Find where the given text appears and provide that cell's center as (X, Y) coordinate. 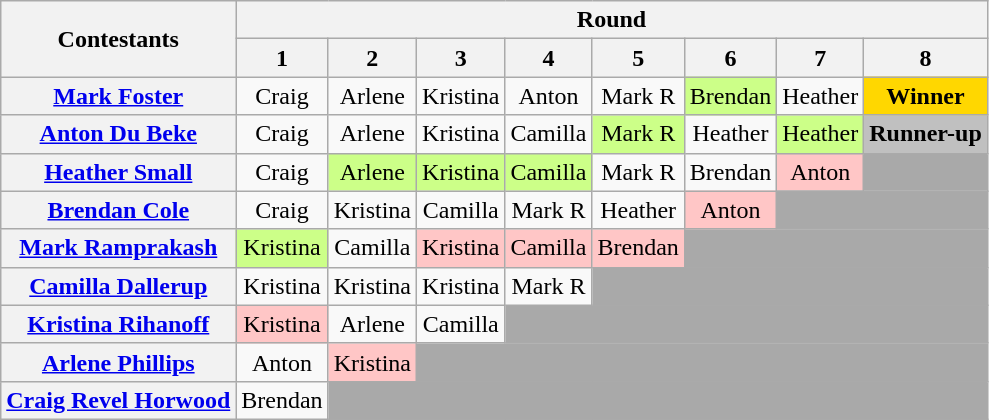
Arlene Phillips (118, 362)
2 (372, 58)
Kristina Rihanoff (118, 324)
Round (612, 20)
Mark Foster (118, 96)
6 (730, 58)
Heather Small (118, 172)
Runner-up (926, 134)
7 (820, 58)
Anton Du Beke (118, 134)
Camilla Dallerup (118, 286)
Mark Ramprakash (118, 248)
1 (282, 58)
3 (461, 58)
Craig Revel Horwood (118, 400)
Brendan Cole (118, 210)
Contestants (118, 39)
Winner (926, 96)
4 (548, 58)
5 (638, 58)
8 (926, 58)
